Identify which cell holds the provided text, then report its [X, Y] central coordinate. 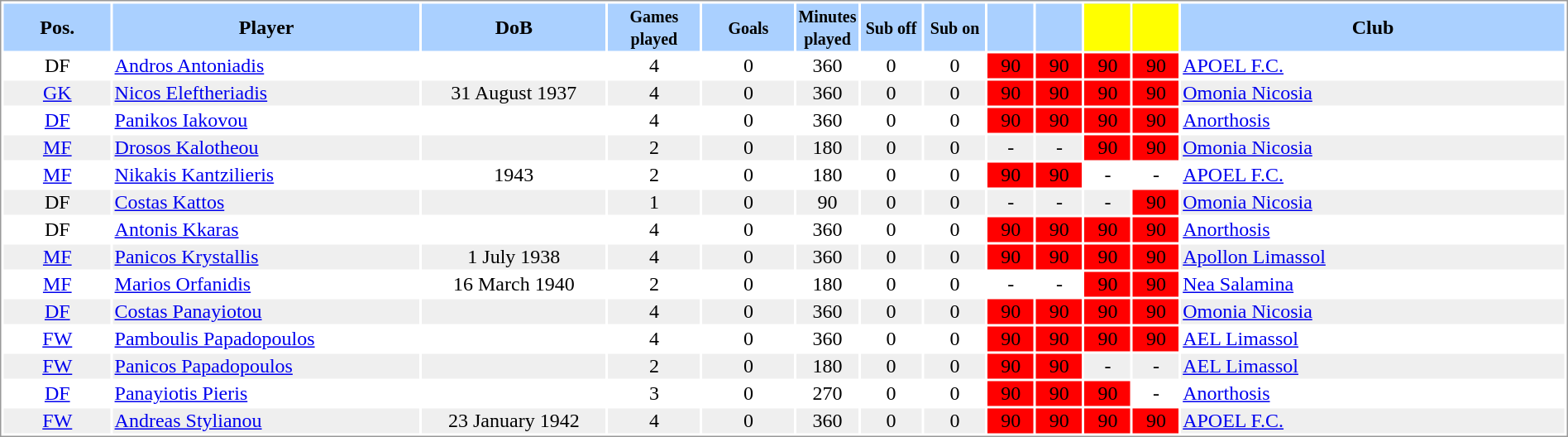
Goals [748, 26]
Panicos Krystallis [266, 257]
Marios Orfanidis [266, 284]
Sub on [955, 26]
3 [653, 393]
Nikakis Kantzilieris [266, 175]
Andreas Stylianou [266, 421]
Pamboulis Papadopoulos [266, 339]
Nicos Eleftheriadis [266, 94]
Costas Panayiotou [266, 312]
Minutesplayed [827, 26]
Player [266, 26]
Nea Salamina [1373, 284]
GK [57, 94]
Sub off [892, 26]
Antonis Kkaras [266, 229]
Club [1373, 26]
1 July 1938 [514, 257]
Apollon Limassol [1373, 257]
16 March 1940 [514, 284]
Costas Kattos [266, 203]
Panicos Papadopoulos [266, 367]
Pos. [57, 26]
Andros Antoniadis [266, 65]
270 [827, 393]
23 January 1942 [514, 421]
1 [653, 203]
Gamesplayed [653, 26]
31 August 1937 [514, 94]
DoB [514, 26]
Panikos Iakovou [266, 120]
Drosos Kalotheou [266, 148]
1943 [514, 175]
Panayiotis Pieris [266, 393]
